Scan for the cell matching the given text and deliver its [X, Y] coordinate at center. 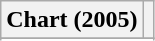
Chart (2005) [72, 20]
